Provide the [X, Y] coordinate of the cell's center where the given text is located.  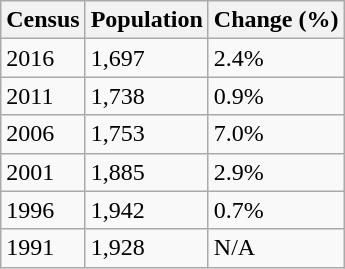
1,753 [146, 134]
2011 [43, 96]
2.4% [276, 58]
7.0% [276, 134]
2001 [43, 172]
1,942 [146, 210]
1,885 [146, 172]
Population [146, 20]
2016 [43, 58]
Census [43, 20]
2006 [43, 134]
1996 [43, 210]
2.9% [276, 172]
0.9% [276, 96]
0.7% [276, 210]
1,738 [146, 96]
1991 [43, 248]
1,928 [146, 248]
Change (%) [276, 20]
N/A [276, 248]
1,697 [146, 58]
